For the text-containing cell, return its midpoint in [x, y] coordinate format. 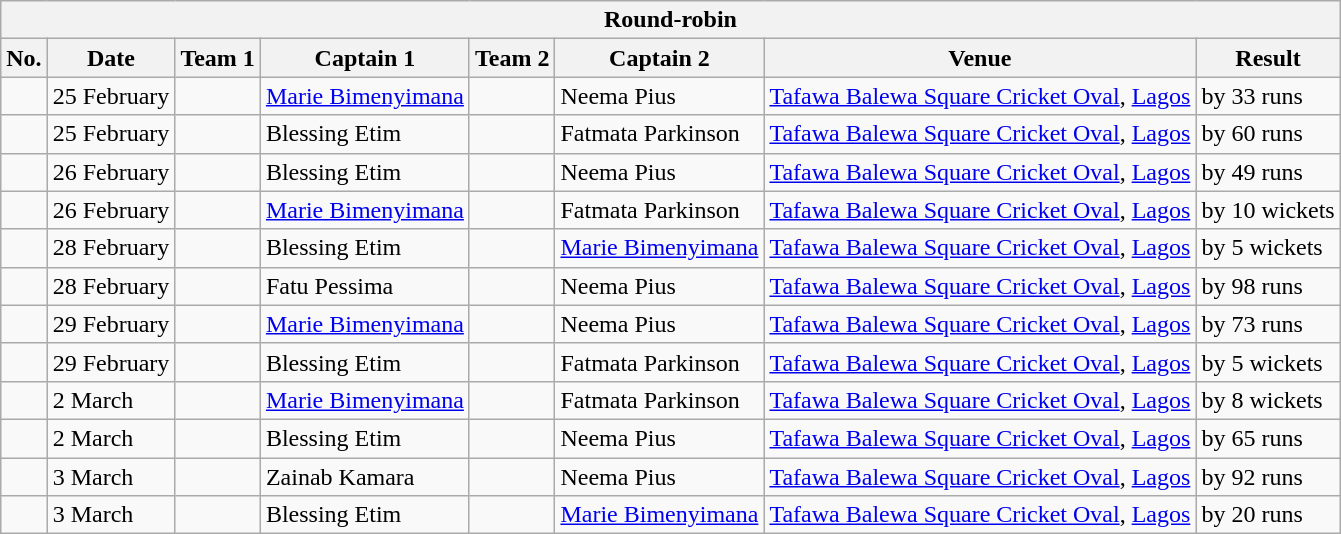
Captain 2 [660, 58]
by 49 runs [1268, 172]
Round-robin [670, 20]
No. [24, 58]
Captain 1 [364, 58]
by 98 runs [1268, 286]
by 20 runs [1268, 515]
Venue [980, 58]
Team 1 [218, 58]
Fatu Pessima [364, 286]
Result [1268, 58]
by 8 wickets [1268, 400]
by 10 wickets [1268, 210]
Zainab Kamara [364, 477]
Team 2 [512, 58]
by 73 runs [1268, 324]
by 65 runs [1268, 438]
by 60 runs [1268, 134]
Date [111, 58]
by 33 runs [1268, 96]
by 92 runs [1268, 477]
